Locate the cell with the specified text and output its [X, Y] center coordinate. 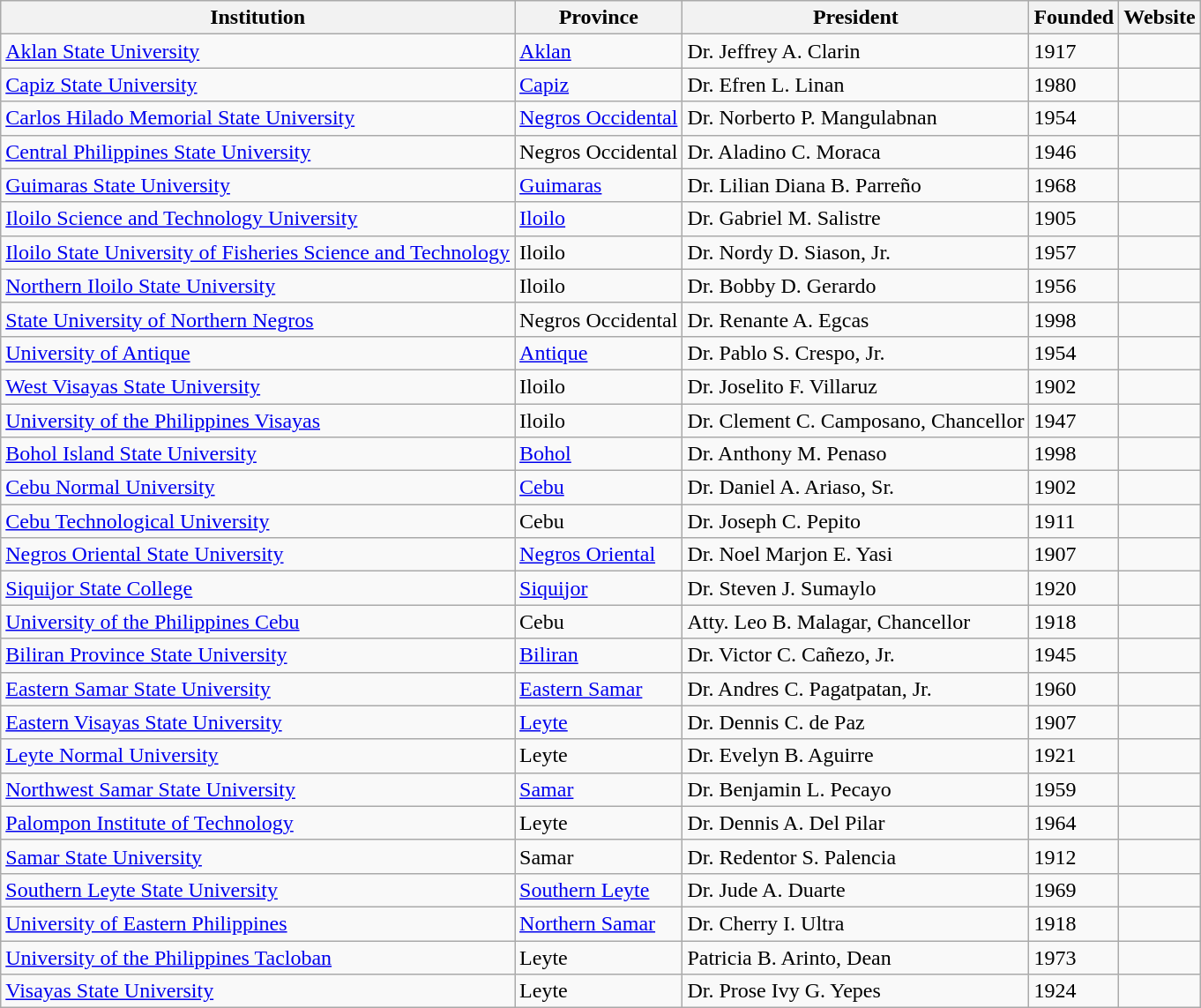
Dr. Jeffrey A. Clarin [855, 51]
Biliran [599, 655]
Bohol [599, 454]
Dr. Joselito F. Villaruz [855, 386]
Siquijor State College [257, 588]
Dr. Benjamin L. Pecayo [855, 789]
Dr. Redentor S. Palencia [855, 856]
Iloilo Science and Technology University [257, 219]
1957 [1074, 252]
Capiz [599, 85]
Dr. Steven J. Sumaylo [855, 588]
Central Philippines State University [257, 152]
President [855, 18]
Eastern Visayas State University [257, 722]
Dr. Dennis A. Del Pilar [855, 823]
Samar State University [257, 856]
Siquijor [599, 588]
University of the Philippines Cebu [257, 622]
Eastern Samar [599, 689]
1945 [1074, 655]
West Visayas State University [257, 386]
Cebu Normal University [257, 488]
Dr. Andres C. Pagatpatan, Jr. [855, 689]
1959 [1074, 789]
Bohol Island State University [257, 454]
Aklan [599, 51]
Capiz State University [257, 85]
Palompon Institute of Technology [257, 823]
1960 [1074, 689]
Dr. Renante A. Egcas [855, 319]
Dr. Norberto P. Mangulabnan [855, 118]
Dr. Dennis C. de Paz [855, 722]
Dr. Bobby D. Gerardo [855, 286]
Dr. Victor C. Cañezo, Jr. [855, 655]
Dr. Noel Marjon E. Yasi [855, 555]
1905 [1074, 219]
Southern Leyte State University [257, 890]
Guimaras [599, 185]
University of Eastern Philippines [257, 923]
1917 [1074, 51]
Biliran Province State University [257, 655]
Aklan State University [257, 51]
Atty. Leo B. Malagar, Chancellor [855, 622]
University of the Philippines Visayas [257, 421]
Website [1160, 18]
Negros Oriental [599, 555]
Eastern Samar State University [257, 689]
Dr. Anthony M. Penaso [855, 454]
Dr. Clement C. Camposano, Chancellor [855, 421]
Guimaras State University [257, 185]
Iloilo State University of Fisheries Science and Technology [257, 252]
Antique [599, 353]
1946 [1074, 152]
Dr. Efren L. Linan [855, 85]
State University of Northern Negros [257, 319]
Dr. Daniel A. Ariaso, Sr. [855, 488]
Dr. Prose Ivy G. Yepes [855, 991]
Dr. Jude A. Duarte [855, 890]
Visayas State University [257, 991]
Patricia B. Arinto, Dean [855, 957]
1968 [1074, 185]
Northern Samar [599, 923]
Negros Oriental State University [257, 555]
1911 [1074, 521]
1912 [1074, 856]
Dr. Lilian Diana B. Parreño [855, 185]
Dr. Nordy D. Siason, Jr. [855, 252]
Northwest Samar State University [257, 789]
Founded [1074, 18]
Southern Leyte [599, 890]
1947 [1074, 421]
Cebu Technological University [257, 521]
Dr. Gabriel M. Salistre [855, 219]
Province [599, 18]
Dr. Pablo S. Crespo, Jr. [855, 353]
1969 [1074, 890]
1924 [1074, 991]
Dr. Evelyn B. Aguirre [855, 756]
1956 [1074, 286]
1921 [1074, 756]
Dr. Joseph C. Pepito [855, 521]
Dr. Aladino C. Moraca [855, 152]
Dr. Cherry I. Ultra [855, 923]
Northern Iloilo State University [257, 286]
1964 [1074, 823]
1980 [1074, 85]
Carlos Hilado Memorial State University [257, 118]
1920 [1074, 588]
University of the Philippines Tacloban [257, 957]
1973 [1074, 957]
Leyte Normal University [257, 756]
University of Antique [257, 353]
Institution [257, 18]
